Determine the [X, Y] coordinate at the center of the cell enclosing the given text.  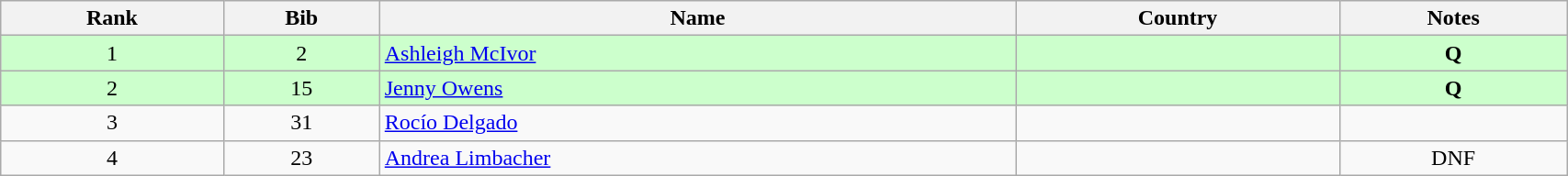
Bib [301, 18]
31 [301, 123]
1 [112, 53]
Ashleigh McIvor [697, 53]
23 [301, 158]
4 [112, 158]
Andrea Limbacher [697, 158]
Jenny Owens [697, 88]
Rank [112, 18]
3 [112, 123]
Country [1178, 18]
15 [301, 88]
Rocío Delgado [697, 123]
DNF [1453, 158]
Notes [1453, 18]
Name [697, 18]
